Return the [X, Y] coordinate for the center point of the cell that contains the specified text.  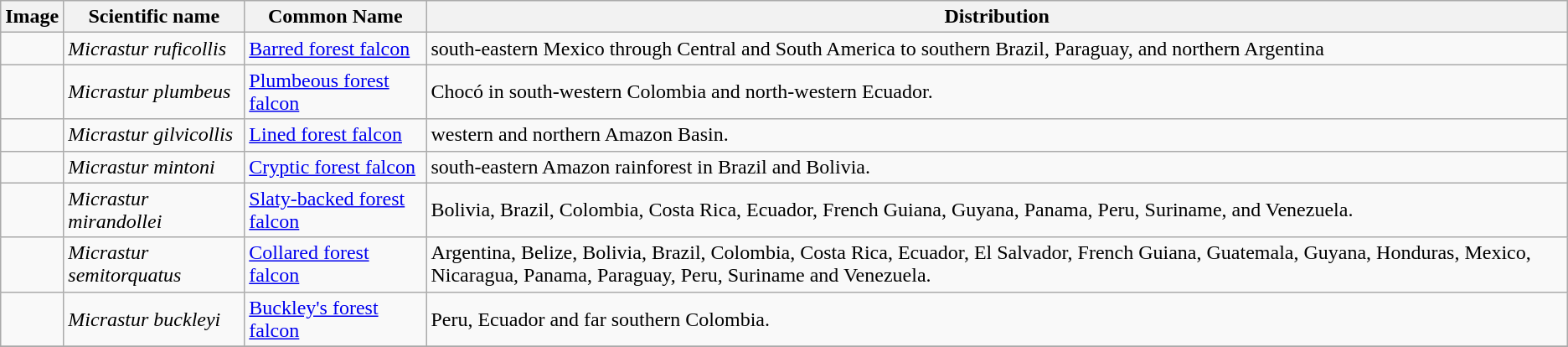
south-eastern Mexico through Central and South America to southern Brazil, Paraguay, and northern Argentina [997, 49]
Buckley's forest falcon [335, 319]
Common Name [335, 17]
Cryptic forest falcon [335, 167]
Micrastur mirandollei [154, 210]
Peru, Ecuador and far southern Colombia. [997, 319]
Micrastur gilvicollis [154, 135]
Lined forest falcon [335, 135]
Distribution [997, 17]
Collared forest falcon [335, 265]
Barred forest falcon [335, 49]
Scientific name [154, 17]
Micrastur mintoni [154, 167]
western and northern Amazon Basin. [997, 135]
Image [32, 17]
Slaty-backed forest falcon [335, 210]
Micrastur ruficollis [154, 49]
Micrastur buckleyi [154, 319]
Plumbeous forest falcon [335, 92]
Bolivia, Brazil, Colombia, Costa Rica, Ecuador, French Guiana, Guyana, Panama, Peru, Suriname, and Venezuela. [997, 210]
Chocó in south-western Colombia and north-western Ecuador. [997, 92]
south-eastern Amazon rainforest in Brazil and Bolivia. [997, 167]
Micrastur semitorquatus [154, 265]
Micrastur plumbeus [154, 92]
